Identify which cell holds the provided text, then report its (X, Y) central coordinate. 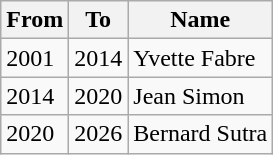
Jean Simon (200, 96)
Bernard Sutra (200, 134)
Yvette Fabre (200, 58)
From (35, 20)
2026 (98, 134)
To (98, 20)
Name (200, 20)
2001 (35, 58)
